Output the (x, y) coordinate of the center of the cell containing the given text.  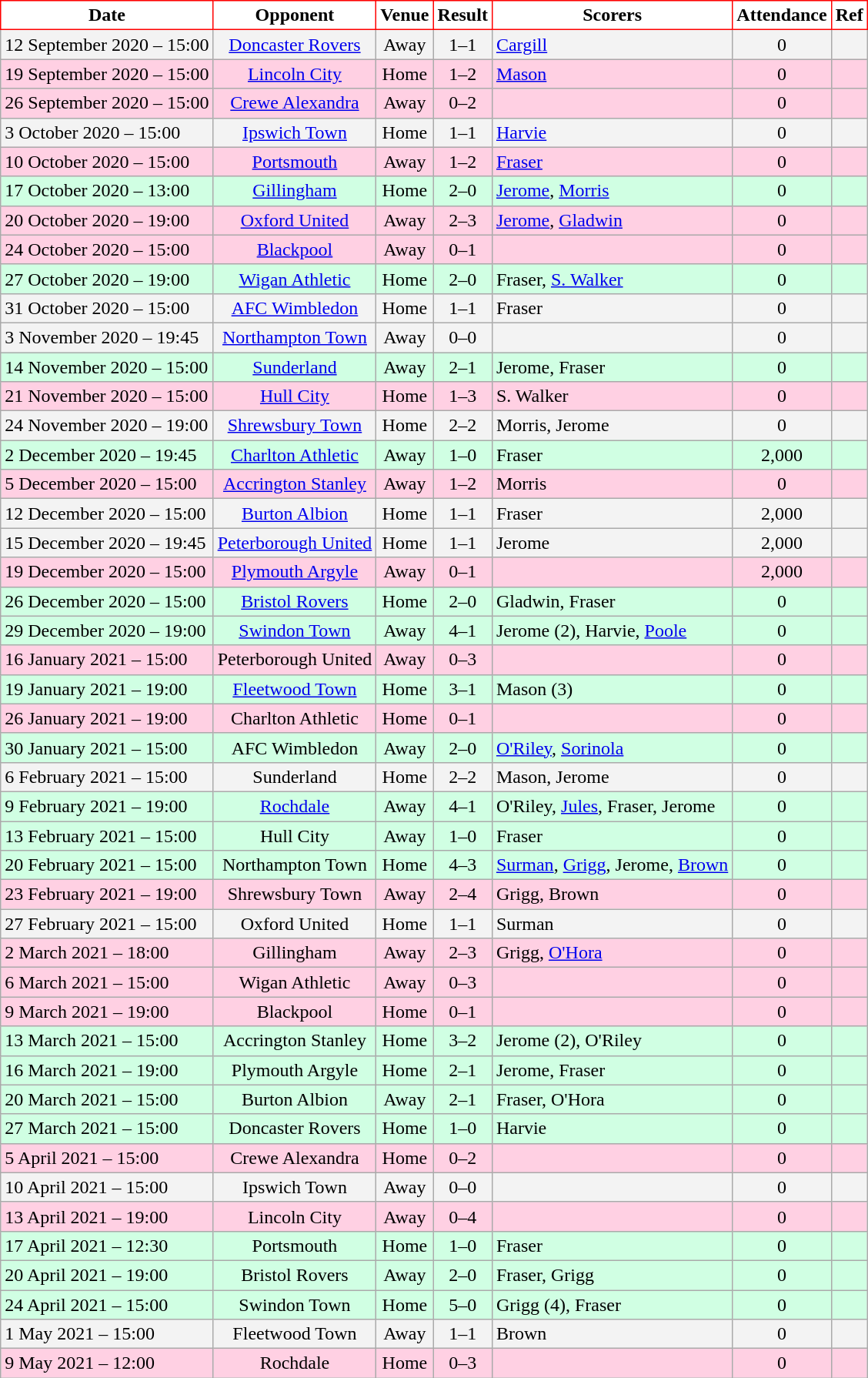
O'Riley, Sorinola (612, 748)
Mason (3) (612, 689)
1–3 (462, 396)
9 March 2021 – 19:00 (107, 1012)
Morris, Jerome (612, 426)
Cargill (612, 45)
1 May 2021 – 15:00 (107, 1334)
2 December 2020 – 19:45 (107, 455)
3–1 (462, 689)
20 October 2020 – 19:00 (107, 220)
4–3 (462, 865)
Result (462, 15)
Morris (612, 484)
16 January 2021 – 15:00 (107, 660)
17 April 2021 – 12:30 (107, 1246)
Mason, Jerome (612, 777)
19 December 2020 – 15:00 (107, 572)
9 February 2021 – 19:00 (107, 806)
Grigg, O'Hora (612, 953)
27 March 2021 – 15:00 (107, 1129)
12 September 2020 – 15:00 (107, 45)
2–4 (462, 895)
30 January 2021 – 15:00 (107, 748)
Jerome, Morris (612, 191)
27 February 2021 – 15:00 (107, 924)
5–0 (462, 1305)
12 December 2020 – 15:00 (107, 513)
19 September 2020 – 15:00 (107, 74)
9 May 2021 – 12:00 (107, 1363)
10 October 2020 – 15:00 (107, 162)
Date (107, 15)
24 October 2020 – 15:00 (107, 249)
20 March 2021 – 15:00 (107, 1099)
23 February 2021 – 19:00 (107, 895)
S. Walker (612, 396)
2 March 2021 – 18:00 (107, 953)
Scorers (612, 15)
14 November 2020 – 15:00 (107, 367)
26 September 2020 – 15:00 (107, 103)
15 December 2020 – 19:45 (107, 543)
6 March 2021 – 15:00 (107, 982)
Jerome (612, 543)
Fraser, Grigg (612, 1275)
Ref (850, 15)
Fraser, S. Walker (612, 279)
Surman (612, 924)
20 February 2021 – 15:00 (107, 865)
24 November 2020 – 19:00 (107, 426)
31 October 2020 – 15:00 (107, 308)
Jerome (2), Harvie, Poole (612, 630)
Mason (612, 74)
O'Riley, Jules, Fraser, Jerome (612, 806)
5 December 2020 – 15:00 (107, 484)
Brown (612, 1334)
21 November 2020 – 15:00 (107, 396)
13 February 2021 – 15:00 (107, 835)
13 April 2021 – 19:00 (107, 1216)
13 March 2021 – 15:00 (107, 1041)
Grigg, Brown (612, 895)
5 April 2021 – 15:00 (107, 1158)
0–4 (462, 1216)
6 February 2021 – 15:00 (107, 777)
Jerome (2), O'Riley (612, 1041)
24 April 2021 – 15:00 (107, 1305)
17 October 2020 – 13:00 (107, 191)
10 April 2021 – 15:00 (107, 1187)
3 November 2020 – 19:45 (107, 337)
Surman, Grigg, Jerome, Brown (612, 865)
3–2 (462, 1041)
20 April 2021 – 19:00 (107, 1275)
19 January 2021 – 19:00 (107, 689)
Grigg (4), Fraser (612, 1305)
Jerome, Gladwin (612, 220)
Fraser, O'Hora (612, 1099)
26 December 2020 – 15:00 (107, 601)
3 October 2020 – 15:00 (107, 132)
27 October 2020 – 19:00 (107, 279)
Gladwin, Fraser (612, 601)
29 December 2020 – 19:00 (107, 630)
26 January 2021 – 19:00 (107, 718)
Venue (405, 15)
Opponent (295, 15)
Attendance (782, 15)
16 March 2021 – 19:00 (107, 1070)
